Locate the cell with the specified text and output its [x, y] center coordinate. 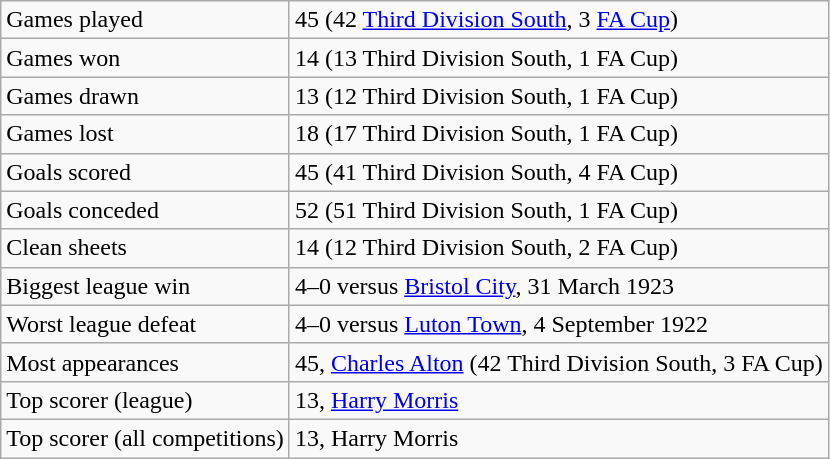
45, Charles Alton (42 Third Division South, 3 FA Cup) [558, 362]
Top scorer (league) [146, 400]
Top scorer (all competitions) [146, 438]
Worst league defeat [146, 324]
Games played [146, 20]
14 (13 Third Division South, 1 FA Cup) [558, 58]
18 (17 Third Division South, 1 FA Cup) [558, 134]
Clean sheets [146, 248]
45 (42 Third Division South, 3 FA Cup) [558, 20]
52 (51 Third Division South, 1 FA Cup) [558, 210]
Games won [146, 58]
Goals scored [146, 172]
14 (12 Third Division South, 2 FA Cup) [558, 248]
Games drawn [146, 96]
4–0 versus Bristol City, 31 March 1923 [558, 286]
Goals conceded [146, 210]
Biggest league win [146, 286]
Games lost [146, 134]
4–0 versus Luton Town, 4 September 1922 [558, 324]
Most appearances [146, 362]
13 (12 Third Division South, 1 FA Cup) [558, 96]
45 (41 Third Division South, 4 FA Cup) [558, 172]
